Return (x, y) of the center of cell containing provided text 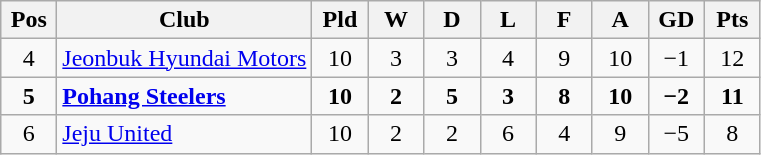
GD (676, 20)
D (452, 20)
Pos (29, 20)
L (508, 20)
−5 (676, 134)
−1 (676, 58)
12 (732, 58)
Pohang Steelers (184, 96)
Club (184, 20)
Pts (732, 20)
Pld (340, 20)
Jeju United (184, 134)
W (396, 20)
11 (732, 96)
F (564, 20)
A (620, 20)
Jeonbuk Hyundai Motors (184, 58)
−2 (676, 96)
